From the cell containing the given text, extract its center point as (X, Y) coordinate. 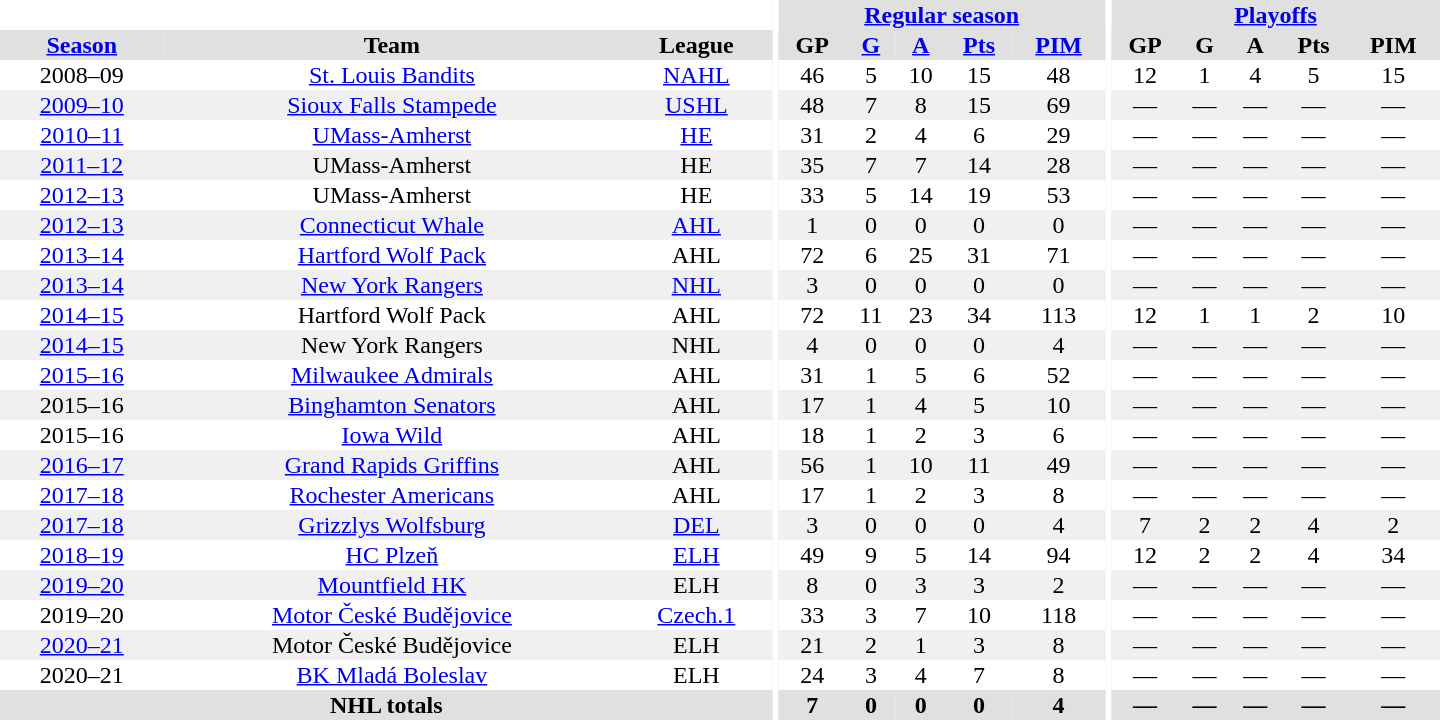
League (696, 45)
Connecticut Whale (392, 225)
2009–10 (82, 105)
56 (812, 465)
52 (1058, 375)
Grizzlys Wolfsburg (392, 525)
Playoffs (1276, 15)
71 (1058, 255)
Sioux Falls Stampede (392, 105)
113 (1058, 315)
HC Plzeň (392, 555)
23 (920, 315)
USHL (696, 105)
Iowa Wild (392, 435)
29 (1058, 135)
2016–17 (82, 465)
53 (1058, 195)
Czech.1 (696, 615)
St. Louis Bandits (392, 75)
2018–19 (82, 555)
2008–09 (82, 75)
Season (82, 45)
Binghamton Senators (392, 405)
Mountfield HK (392, 585)
18 (812, 435)
24 (812, 675)
21 (812, 645)
2010–11 (82, 135)
Milwaukee Admirals (392, 375)
46 (812, 75)
Grand Rapids Griffins (392, 465)
28 (1058, 165)
25 (920, 255)
Rochester Americans (392, 495)
NAHL (696, 75)
2011–12 (82, 165)
DEL (696, 525)
Team (392, 45)
Regular season (942, 15)
118 (1058, 615)
NHL totals (386, 705)
35 (812, 165)
94 (1058, 555)
19 (979, 195)
BK Mladá Boleslav (392, 675)
69 (1058, 105)
9 (870, 555)
